For the text-containing cell, return its midpoint in [x, y] coordinate format. 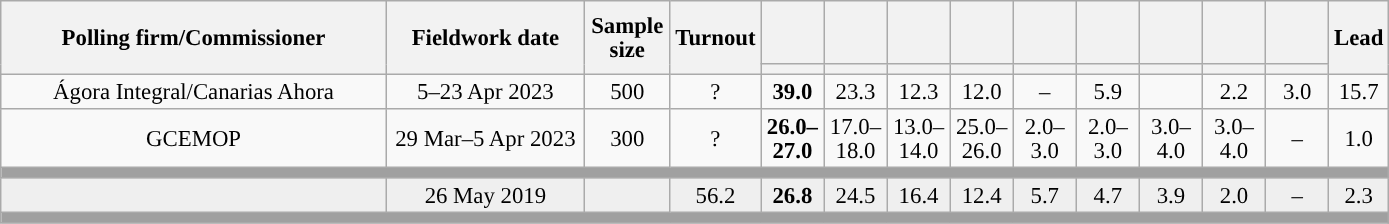
3.9 [1170, 196]
13.0–14.0 [918, 138]
5.7 [1044, 196]
2.3 [1359, 196]
39.0 [792, 92]
3.0 [1298, 92]
2.2 [1234, 92]
4.7 [1108, 196]
500 [627, 92]
26.0–27.0 [792, 138]
Turnout [716, 38]
12.3 [918, 92]
26.8 [792, 196]
5.9 [1108, 92]
5–23 Apr 2023 [485, 92]
29 Mar–5 Apr 2023 [485, 138]
23.3 [856, 92]
GCEMOP [194, 138]
12.4 [982, 196]
16.4 [918, 196]
12.0 [982, 92]
Sample size [627, 38]
1.0 [1359, 138]
Fieldwork date [485, 38]
17.0–18.0 [856, 138]
Ágora Integral/Canarias Ahora [194, 92]
Lead [1359, 38]
15.7 [1359, 92]
25.0–26.0 [982, 138]
24.5 [856, 196]
26 May 2019 [485, 196]
56.2 [716, 196]
2.0 [1234, 196]
Polling firm/Commissioner [194, 38]
300 [627, 138]
